Return the [x, y] coordinate for the center point of the cell that contains the specified text.  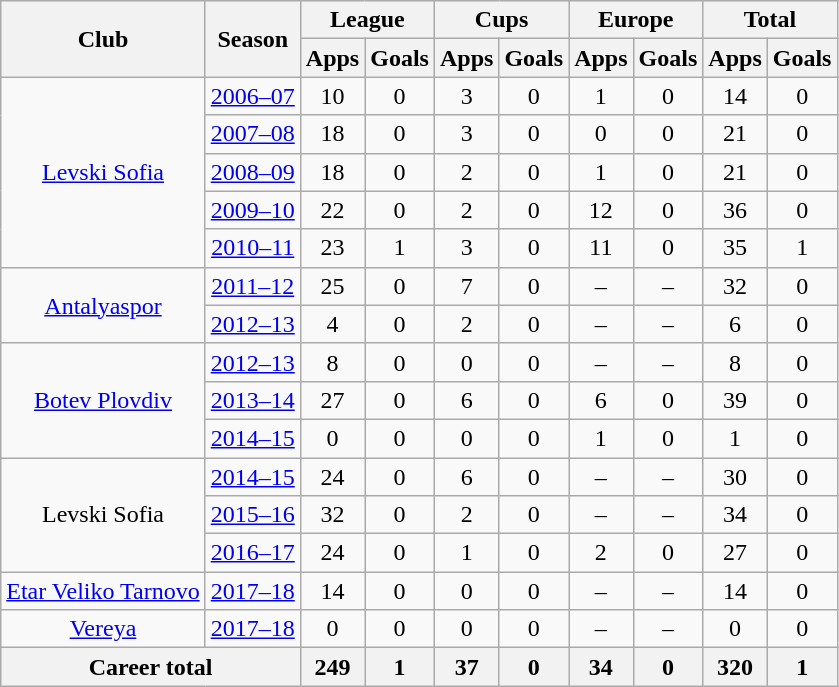
12 [601, 210]
2008–09 [252, 172]
22 [332, 210]
2013–14 [252, 400]
23 [332, 248]
10 [332, 96]
2009–10 [252, 210]
11 [601, 248]
Etar Veliko Tarnovo [103, 591]
2010–11 [252, 248]
League [367, 20]
Career total [151, 667]
Vereya [103, 629]
25 [332, 286]
37 [466, 667]
30 [735, 477]
4 [332, 324]
39 [735, 400]
Club [103, 39]
Botev Plovdiv [103, 400]
320 [735, 667]
36 [735, 210]
2011–12 [252, 286]
Total [770, 20]
Antalyaspor [103, 305]
2006–07 [252, 96]
Europe [636, 20]
2015–16 [252, 515]
Cups [501, 20]
2016–17 [252, 553]
35 [735, 248]
249 [332, 667]
7 [466, 286]
2007–08 [252, 134]
Season [252, 39]
